Determine the [X, Y] coordinate at the center of the cell enclosing the given text.  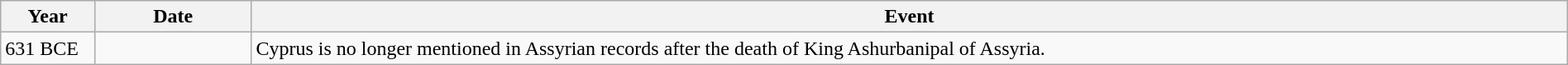
Event [910, 17]
Year [48, 17]
631 BCE [48, 48]
Date [172, 17]
Cyprus is no longer mentioned in Assyrian records after the death of King Ashurbanipal of Assyria. [910, 48]
